Find where the given text appears and provide that cell's center as [X, Y] coordinate. 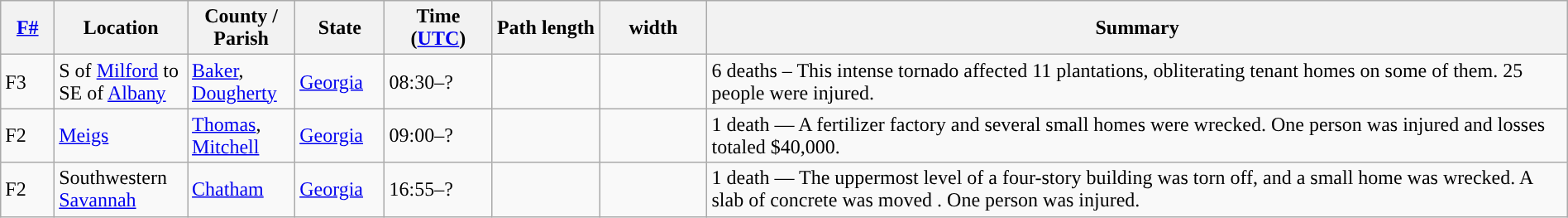
Southwestern Savannah [121, 189]
Thomas, Mitchell [241, 136]
08:30–? [438, 81]
16:55–? [438, 189]
width [653, 28]
Location [121, 28]
Path length [546, 28]
F3 [28, 81]
County / Parish [241, 28]
Summary [1137, 28]
Chatham [241, 189]
State [340, 28]
S of Milford to SE of Albany [121, 81]
F# [28, 28]
1 death — A fertilizer factory and several small homes were wrecked. One person was injured and losses totaled $40,000. [1137, 136]
Baker, Dougherty [241, 81]
6 deaths – This intense tornado affected 11 plantations, obliterating tenant homes on some of them. 25 people were injured. [1137, 81]
Time (UTC) [438, 28]
Meigs [121, 136]
09:00–? [438, 136]
